From the cell containing the given text, extract its center point as (X, Y) coordinate. 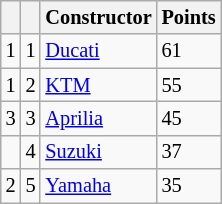
4 (31, 152)
Ducati (98, 51)
Constructor (98, 17)
55 (189, 85)
Points (189, 17)
37 (189, 152)
45 (189, 118)
61 (189, 51)
Yamaha (98, 186)
Suzuki (98, 152)
35 (189, 186)
KTM (98, 85)
5 (31, 186)
Aprilia (98, 118)
